From the cell containing the given text, extract its center point as [x, y] coordinate. 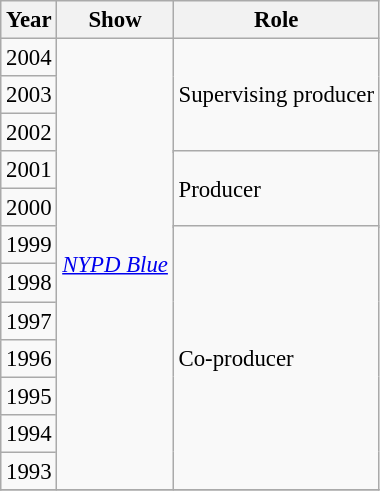
1997 [29, 321]
Supervising producer [276, 96]
NYPD Blue [115, 264]
1993 [29, 471]
1995 [29, 396]
1999 [29, 245]
Role [276, 20]
Co-producer [276, 358]
1996 [29, 358]
Show [115, 20]
1998 [29, 283]
2003 [29, 95]
2000 [29, 208]
Producer [276, 188]
2001 [29, 170]
2002 [29, 133]
2004 [29, 58]
Year [29, 20]
1994 [29, 433]
